Extract the [x, y] coordinate from the center of the cell holding the provided text.  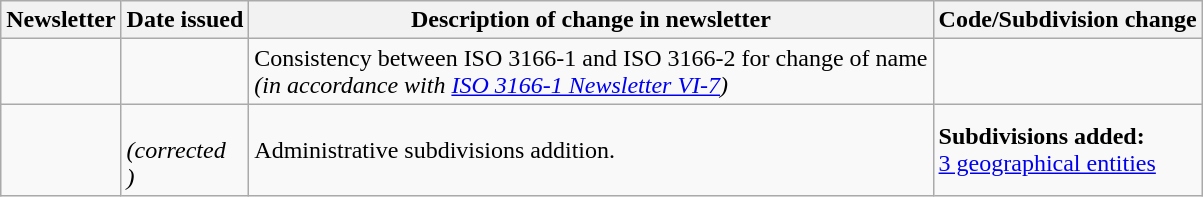
(corrected ) [185, 150]
Code/Subdivision change [1068, 20]
Newsletter [61, 20]
Subdivisions added: 3 geographical entities [1068, 150]
Administrative subdivisions addition. [591, 150]
Description of change in newsletter [591, 20]
Date issued [185, 20]
Consistency between ISO 3166-1 and ISO 3166-2 for change of name (in accordance with ISO 3166-1 Newsletter VI-7) [591, 72]
